For the text-containing cell, return its midpoint in (x, y) coordinate format. 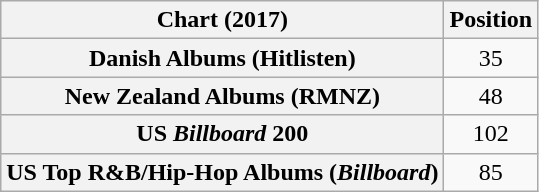
Position (491, 20)
Chart (2017) (222, 20)
102 (491, 134)
48 (491, 96)
New Zealand Albums (RMNZ) (222, 96)
US Billboard 200 (222, 134)
US Top R&B/Hip-Hop Albums (Billboard) (222, 172)
85 (491, 172)
Danish Albums (Hitlisten) (222, 58)
35 (491, 58)
